Return the (X, Y) coordinate for the center point of the cell that contains the specified text.  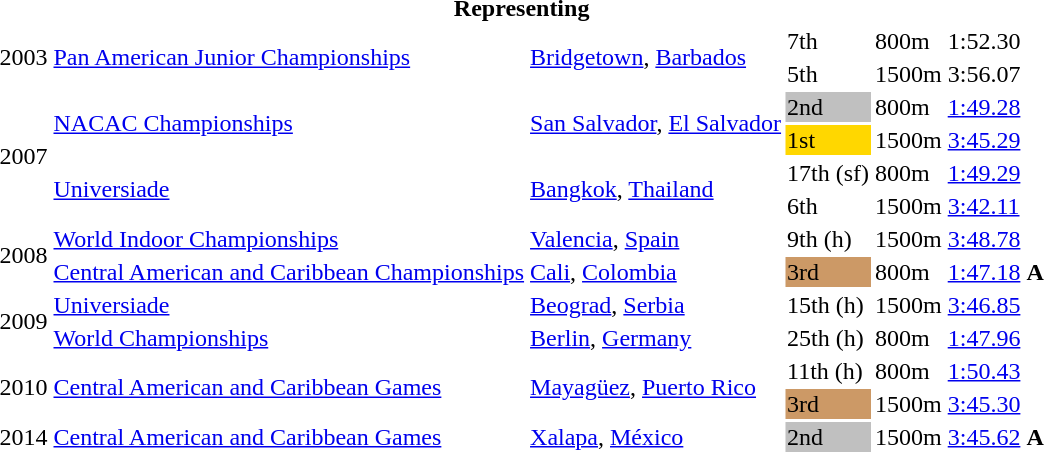
San Salvador, El Salvador (656, 124)
7th (828, 41)
17th (sf) (828, 173)
Pan American Junior Championships (289, 58)
World Championships (289, 338)
5th (828, 74)
11th (h) (828, 371)
Xalapa, México (656, 437)
6th (828, 206)
Bridgetown, Barbados (656, 58)
Beograd, Serbia (656, 305)
Mayagüez, Puerto Rico (656, 388)
Berlin, Germany (656, 338)
Central American and Caribbean Championships (289, 272)
Bangkok, Thailand (656, 190)
NACAC Championships (289, 124)
9th (h) (828, 239)
15th (h) (828, 305)
1st (828, 140)
Valencia, Spain (656, 239)
World Indoor Championships (289, 239)
Cali, Colombia (656, 272)
25th (h) (828, 338)
